Return (x, y) of the center of cell containing provided text 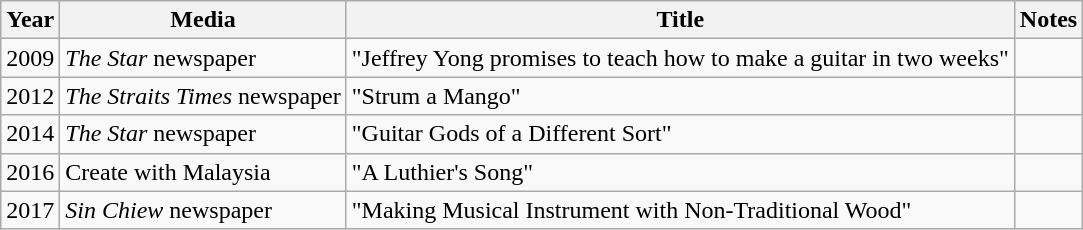
2014 (30, 134)
Year (30, 20)
2016 (30, 172)
Media (203, 20)
Create with Malaysia (203, 172)
Title (680, 20)
2009 (30, 58)
"Strum a Mango" (680, 96)
"Jeffrey Yong promises to teach how to make a guitar in two weeks" (680, 58)
2017 (30, 210)
2012 (30, 96)
"Making Musical Instrument with Non-Traditional Wood" (680, 210)
"A Luthier's Song" (680, 172)
The Straits Times newspaper (203, 96)
Sin Chiew newspaper (203, 210)
Notes (1048, 20)
"Guitar Gods of a Different Sort" (680, 134)
